Output the [X, Y] coordinate of the center of the cell containing the given text.  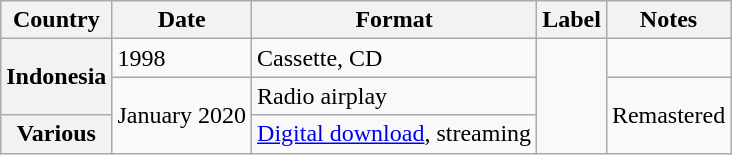
Cassette, CD [394, 58]
Various [56, 134]
Indonesia [56, 77]
1998 [182, 58]
Label [572, 20]
Format [394, 20]
Date [182, 20]
Country [56, 20]
Digital download, streaming [394, 134]
Radio airplay [394, 96]
January 2020 [182, 115]
Remastered [668, 115]
Notes [668, 20]
